Provide the [X, Y] coordinate of the cell's center where the given text is located.  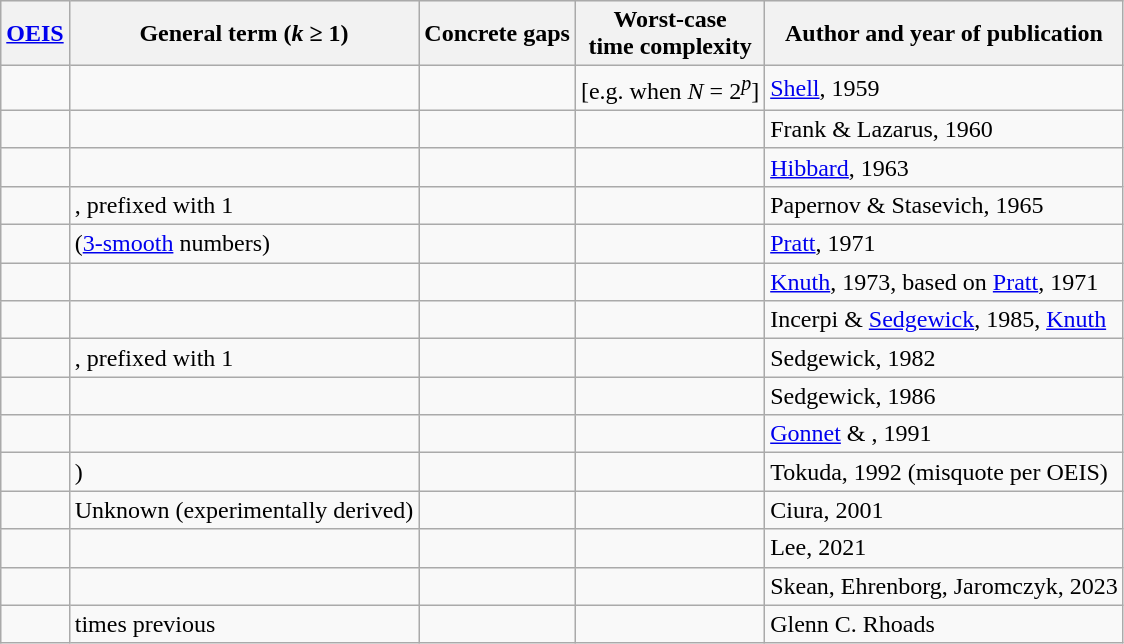
Ciura, 2001 [944, 510]
Shell, 1959 [944, 88]
Lee, 2021 [944, 548]
Worst-casetime complexity [670, 34]
(3-smooth numbers) [244, 244]
Gonnet & , 1991 [944, 434]
) [244, 472]
General term (k ≥ 1) [244, 34]
Tokuda, 1992 (misquote per OEIS) [944, 472]
times previous [244, 624]
Hibbard, 1963 [944, 167]
Papernov & Stasevich, 1965 [944, 205]
[e.g. when N = 2p] [670, 88]
Sedgewick, 1986 [944, 396]
Unknown (experimentally derived) [244, 510]
Frank & Lazarus, 1960 [944, 129]
OEIS [35, 34]
Pratt, 1971 [944, 244]
Concrete gaps [498, 34]
Incerpi & Sedgewick, 1985, Knuth [944, 320]
Author and year of publication [944, 34]
Sedgewick, 1982 [944, 358]
Glenn C. Rhoads [944, 624]
Knuth, 1973, based on Pratt, 1971 [944, 282]
Skean, Ehrenborg, Jaromczyk, 2023 [944, 586]
